Return the (X, Y) coordinate for the center point of the cell that contains the specified text.  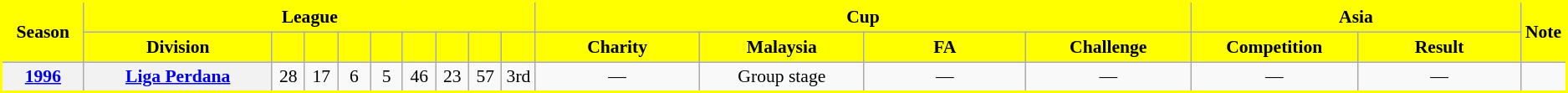
Liga Perdana (177, 77)
17 (321, 77)
Competition (1274, 47)
3rd (518, 77)
57 (485, 77)
46 (419, 77)
Asia (1356, 17)
Result (1438, 47)
Division (177, 47)
Season (43, 32)
FA (945, 47)
Group stage (781, 77)
28 (289, 77)
23 (452, 77)
Charity (617, 47)
Malaysia (781, 47)
Cup (863, 17)
6 (355, 77)
League (309, 17)
Challenge (1108, 47)
Note (1544, 32)
1996 (43, 77)
5 (386, 77)
